From the cell containing the given text, extract its center point as [X, Y] coordinate. 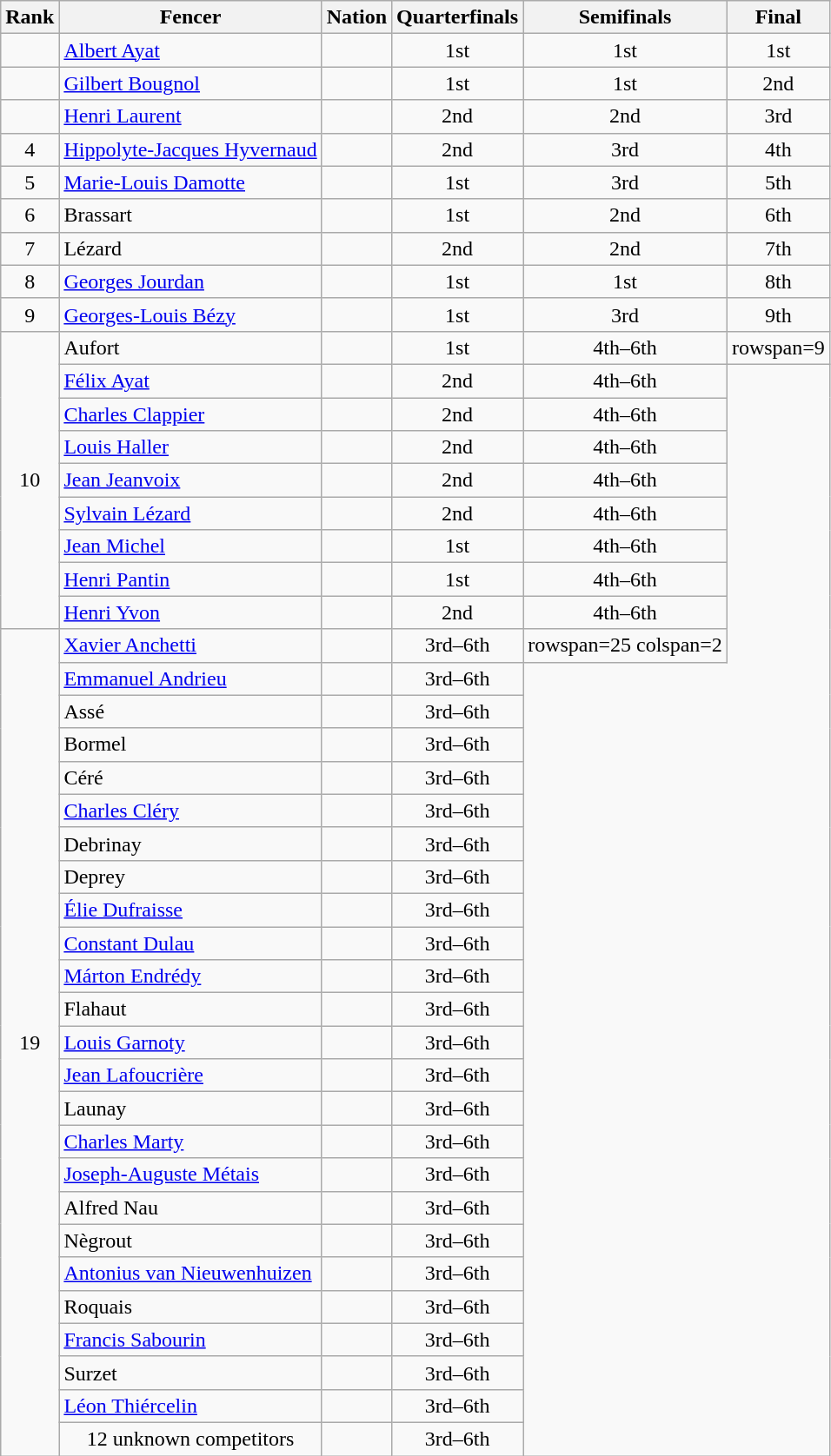
Francis Sabourin [190, 1340]
Fencer [190, 17]
Nation [356, 17]
Roquais [190, 1307]
Rank [30, 17]
8th [778, 281]
Márton Endrédy [190, 976]
7th [778, 248]
5th [778, 182]
10 [30, 480]
Antonius van Nieuwenhuizen [190, 1274]
12 unknown competitors [190, 1439]
Debrinay [190, 844]
9 [30, 314]
Louis Garnoty [190, 1042]
Joseph-Auguste Métais [190, 1175]
Final [778, 17]
Jean Michel [190, 546]
8 [30, 281]
Marie-Louis Damotte [190, 182]
Léon Thiércelin [190, 1406]
19 [30, 1042]
Aufort [190, 347]
Céré [190, 778]
Albert Ayat [190, 50]
Georges Jourdan [190, 281]
Quarterfinals [457, 17]
Henri Yvon [190, 612]
Lézard [190, 248]
Louis Haller [190, 447]
Xavier Anchetti [190, 645]
Jean Lafoucrière [190, 1075]
Félix Ayat [190, 381]
Élie Dufraisse [190, 910]
Constant Dulau [190, 943]
Georges-Louis Bézy [190, 314]
Flahaut [190, 1009]
Henri Laurent [190, 116]
6th [778, 215]
rowspan=25 colspan=2 [626, 645]
Hippolyte-Jacques Hyvernaud [190, 149]
Nègrout [190, 1241]
9th [778, 314]
5 [30, 182]
4th [778, 149]
4 [30, 149]
Charles Marty [190, 1142]
6 [30, 215]
Semifinals [626, 17]
rowspan=9 [778, 347]
Gilbert Bougnol [190, 83]
Bormel [190, 745]
Sylvain Lézard [190, 513]
Launay [190, 1109]
Alfred Nau [190, 1208]
Charles Clappier [190, 414]
Assé [190, 711]
Henri Pantin [190, 579]
Emmanuel Andrieu [190, 678]
Surzet [190, 1373]
Deprey [190, 877]
7 [30, 248]
Charles Cléry [190, 811]
Brassart [190, 215]
Jean Jeanvoix [190, 480]
